Find where the given text appears and provide that cell's center as (x, y) coordinate. 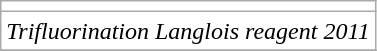
Trifluorination Langlois reagent 2011 (188, 31)
